Detect which cell encompasses the target text, then output its [X, Y] center coordinate. 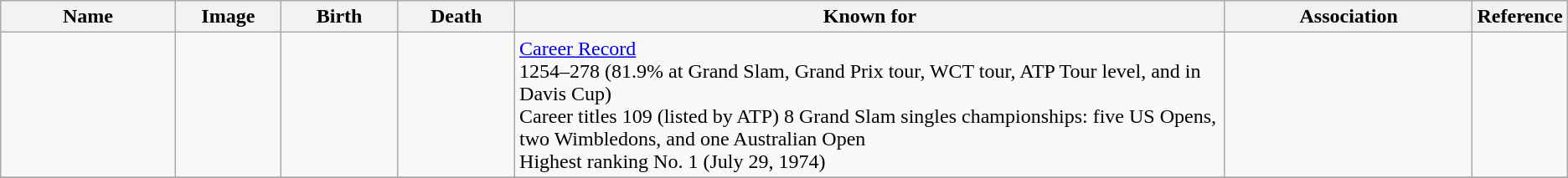
Image [228, 17]
Name [88, 17]
Known for [870, 17]
Birth [338, 17]
Association [1349, 17]
Reference [1519, 17]
Death [456, 17]
